For the text-containing cell, return its midpoint in [x, y] coordinate format. 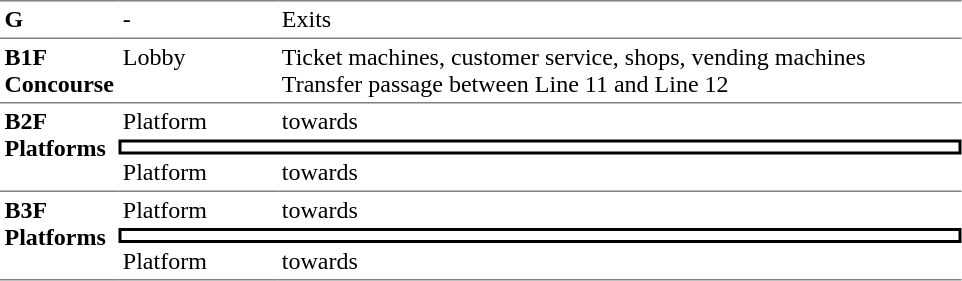
- [198, 20]
Lobby [198, 71]
Ticket machines, customer service, shops, vending machinesTransfer passage between Line 11 and Line 12 [619, 71]
G [59, 20]
B2F Platforms [59, 148]
B3F Platforms [59, 236]
B1FConcourse [59, 71]
Exits [619, 20]
